Output the (X, Y) coordinate of the center of the cell containing the given text.  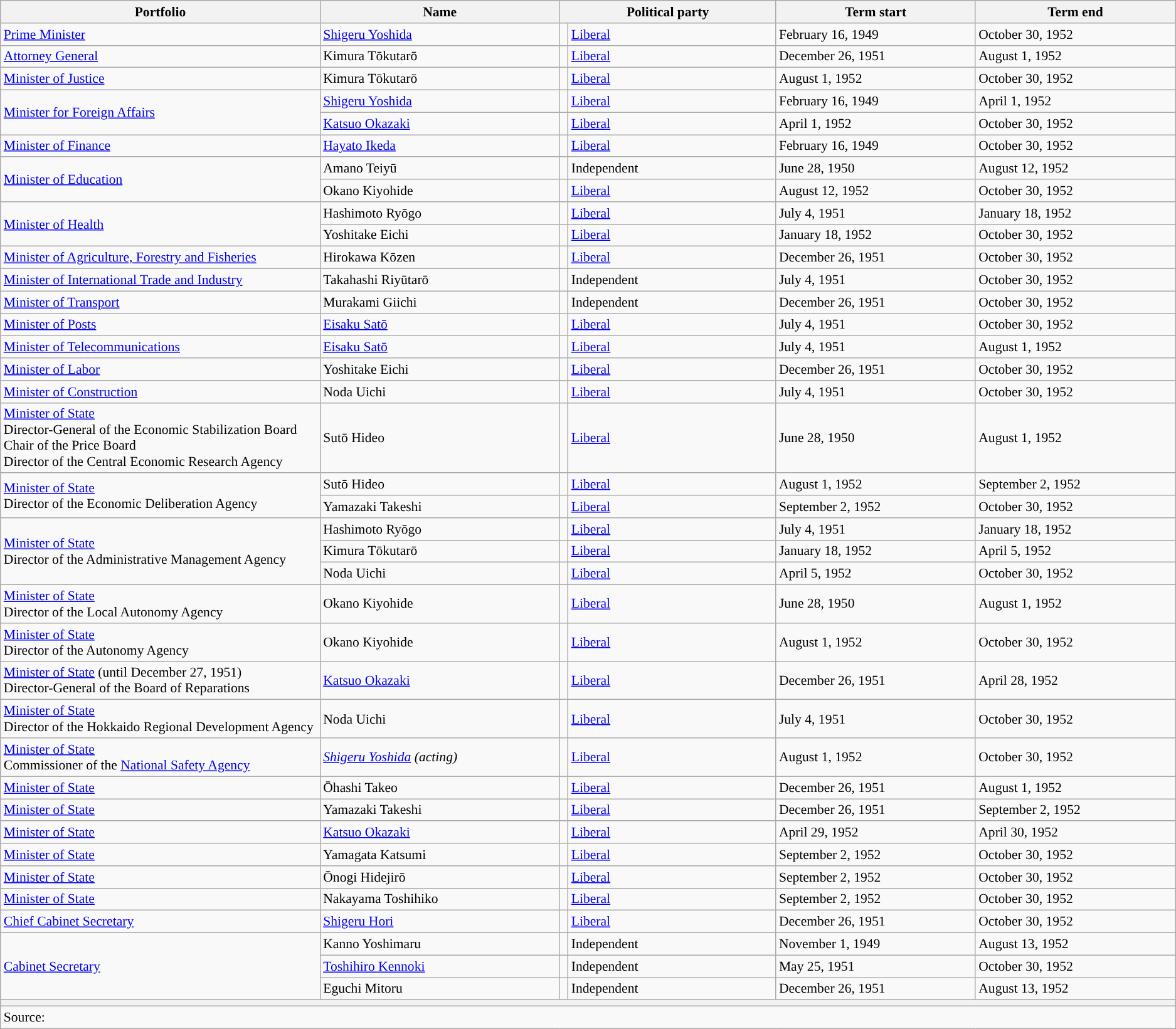
Ōhashi Takeo (440, 788)
Shigeru Hori (440, 922)
Minister of StateDirector of the Local Autonomy Agency (161, 604)
Minister of Transport (161, 302)
Toshihiro Kennoki (440, 966)
April 28, 1952 (1075, 681)
Political party (667, 12)
Prime Minister (161, 34)
Murakami Giichi (440, 302)
Minister of International Trade and Industry (161, 280)
Minister of StateDirector of the Autonomy Agency (161, 642)
Minister for Foreign Affairs (161, 113)
Ōnogi Hidejirō (440, 877)
Minister of Telecommunications (161, 347)
Amano Teiyū (440, 169)
Minister of StateDirector of the Hokkaido Regional Development Agency (161, 719)
Minister of StateCommissioner of the National Safety Agency (161, 757)
Minister of Construction (161, 392)
Takahashi Riyūtarō (440, 280)
Minister of StateDirector-General of the Economic Stabilization BoardChair of the Price BoardDirector of the Central Economic Research Agency (161, 438)
Portfolio (161, 12)
Term end (1075, 12)
Attorney General (161, 56)
Minister of Agriculture, Forestry and Fisheries (161, 258)
Minister of Labor (161, 369)
Minister of StateDirector of the Economic Deliberation Agency (161, 495)
Hirokawa Kōzen (440, 258)
Source: (588, 1018)
Eguchi Mitoru (440, 989)
Shigeru Yoshida (acting) (440, 757)
Minister of Health (161, 224)
Kanno Yoshimaru (440, 944)
Minister of StateDirector of the Administrative Management Agency (161, 552)
Minister of State (until December 27, 1951)Director-General of the Board of Reparations (161, 681)
Minister of Posts (161, 325)
May 25, 1951 (876, 966)
November 1, 1949 (876, 944)
Name (440, 12)
Minister of Finance (161, 146)
April 29, 1952 (876, 833)
Cabinet Secretary (161, 967)
Chief Cabinet Secretary (161, 922)
Nakayama Toshihiko (440, 899)
Minister of Education (161, 179)
Term start (876, 12)
Hayato Ikeda (440, 146)
Yamagata Katsumi (440, 855)
April 30, 1952 (1075, 833)
Minister of Justice (161, 79)
